Return the [X, Y] coordinate for the center point of the cell that contains the specified text.  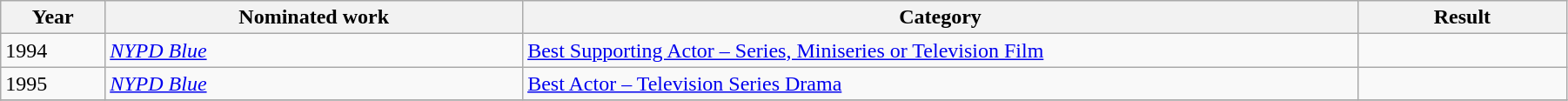
Result [1462, 17]
Nominated work [314, 17]
1994 [53, 50]
Year [53, 17]
Best Actor – Television Series Drama [941, 84]
Best Supporting Actor – Series, Miniseries or Television Film [941, 50]
Category [941, 17]
1995 [53, 84]
